Determine the [X, Y] coordinate at the center of the cell enclosing the given text.  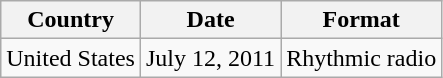
Rhythmic radio [362, 58]
United States [71, 58]
Country [71, 20]
July 12, 2011 [210, 58]
Date [210, 20]
Format [362, 20]
